Detect which cell encompasses the target text, then output its [X, Y] center coordinate. 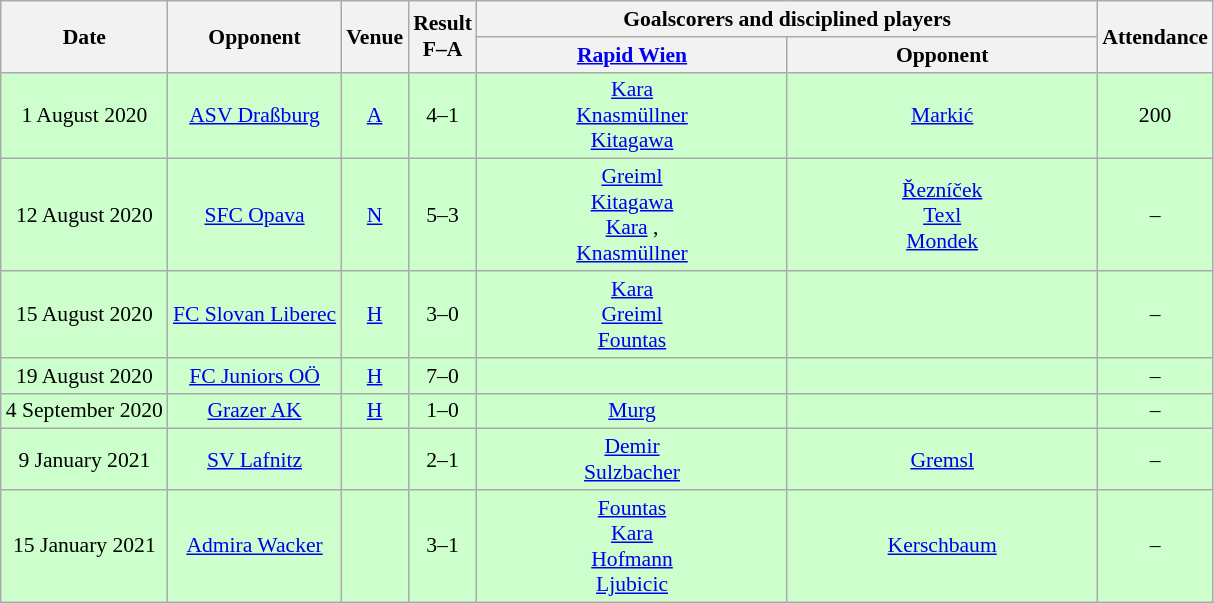
ASV Draßburg [254, 116]
Markić [942, 116]
Admira Wacker [254, 546]
Goalscorers and disciplined players [787, 19]
Murg [632, 411]
N [374, 215]
3–0 [442, 314]
1 August 2020 [84, 116]
Grazer AK [254, 411]
200 [1155, 116]
FC Slovan Liberec [254, 314]
9 January 2021 [84, 460]
Fountas Kara Hofmann Ljubicic [632, 546]
Venue [374, 36]
SFC Opava [254, 215]
Kara Knasmüllner Kitagawa [632, 116]
ResultF–A [442, 36]
Kerschbaum [942, 546]
Date [84, 36]
FC Juniors OÖ [254, 376]
Demir Sulzbacher [632, 460]
2–1 [442, 460]
Řezníček Texl Mondek [942, 215]
7–0 [442, 376]
3–1 [442, 546]
SV Lafnitz [254, 460]
Kara Greiml Fountas [632, 314]
A [374, 116]
Greiml Kitagawa Kara , Knasmüllner [632, 215]
Gremsl [942, 460]
12 August 2020 [84, 215]
15 January 2021 [84, 546]
15 August 2020 [84, 314]
19 August 2020 [84, 376]
Rapid Wien [632, 55]
4 September 2020 [84, 411]
1–0 [442, 411]
Attendance [1155, 36]
5–3 [442, 215]
4–1 [442, 116]
